Search for the cell housing the specified text and yield its [X, Y] center coordinate. 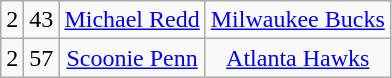
Atlanta Hawks [298, 58]
Milwaukee Bucks [298, 20]
Scoonie Penn [132, 58]
43 [42, 20]
Michael Redd [132, 20]
57 [42, 58]
